Identify which cell holds the provided text, then report its [x, y] central coordinate. 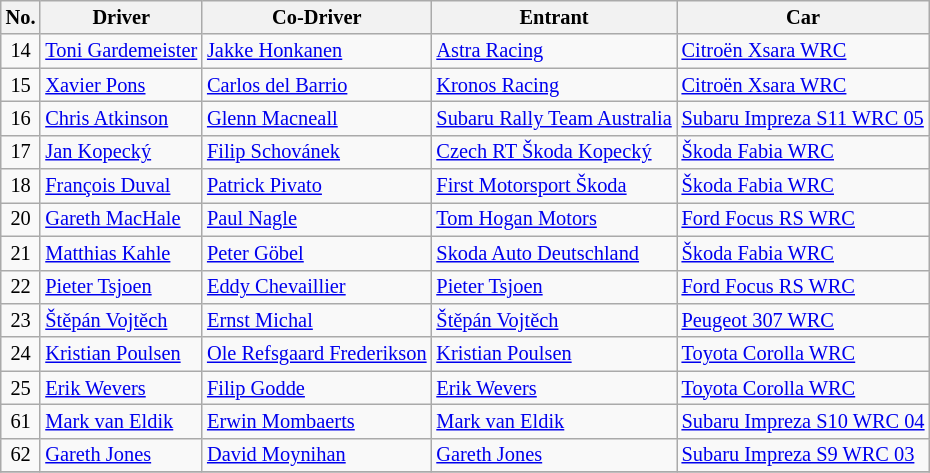
Paul Nagle [316, 219]
17 [21, 152]
Co-Driver [316, 17]
Peugeot 307 WRC [804, 320]
21 [21, 253]
Astra Racing [554, 51]
20 [21, 219]
24 [21, 354]
Car [804, 17]
Jan Kopecký [121, 152]
Carlos del Barrio [316, 85]
Filip Schovánek [316, 152]
18 [21, 186]
David Moynihan [316, 455]
Ole Refsgaard Frederikson [316, 354]
62 [21, 455]
Skoda Auto Deutschland [554, 253]
Xavier Pons [121, 85]
François Duval [121, 186]
Filip Godde [316, 388]
Jakke Honkanen [316, 51]
Tom Hogan Motors [554, 219]
61 [21, 421]
22 [21, 287]
25 [21, 388]
First Motorsport Škoda [554, 186]
Chris Atkinson [121, 118]
Subaru Impreza S9 WRC 03 [804, 455]
Subaru Rally Team Australia [554, 118]
Gareth MacHale [121, 219]
Subaru Impreza S11 WRC 05 [804, 118]
Peter Göbel [316, 253]
Toni Gardemeister [121, 51]
Kronos Racing [554, 85]
Ernst Michal [316, 320]
Subaru Impreza S10 WRC 04 [804, 421]
Czech RT Škoda Kopecký [554, 152]
16 [21, 118]
Driver [121, 17]
Erwin Mombaerts [316, 421]
14 [21, 51]
Eddy Chevaillier [316, 287]
15 [21, 85]
Matthias Kahle [121, 253]
Entrant [554, 17]
23 [21, 320]
Glenn Macneall [316, 118]
Patrick Pivato [316, 186]
No. [21, 17]
